Find where the given text appears and provide that cell's center as [x, y] coordinate. 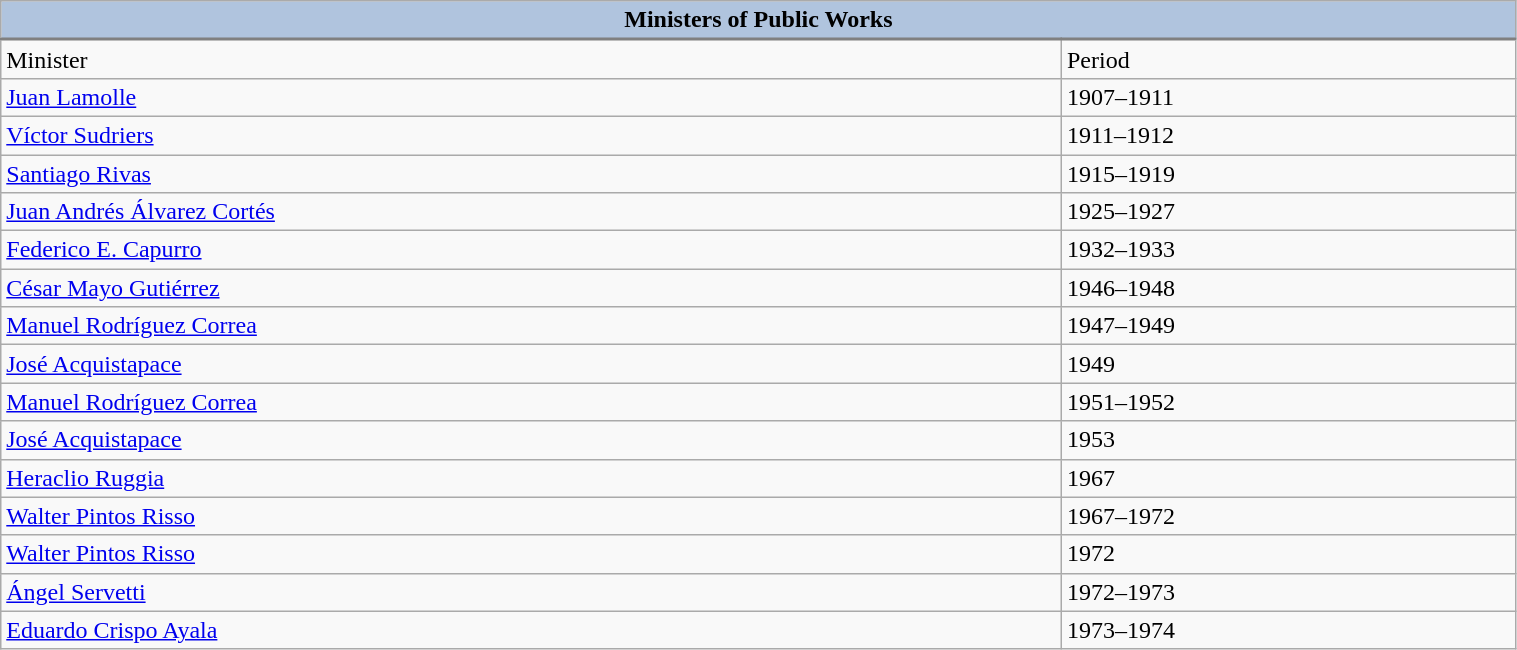
César Mayo Gutiérrez [532, 288]
1949 [1288, 364]
Heraclio Ruggia [532, 478]
1907–1911 [1288, 97]
Eduardo Crispo Ayala [532, 630]
1972–1973 [1288, 592]
Period [1288, 60]
Minister [532, 60]
1946–1948 [1288, 288]
1972 [1288, 554]
1947–1949 [1288, 326]
Juan Lamolle [532, 97]
Santiago Rivas [532, 173]
Federico E. Capurro [532, 250]
1973–1974 [1288, 630]
Ángel Servetti [532, 592]
1932–1933 [1288, 250]
Víctor Sudriers [532, 135]
1915–1919 [1288, 173]
1967 [1288, 478]
1951–1952 [1288, 402]
1925–1927 [1288, 212]
1911–1912 [1288, 135]
Juan Andrés Álvarez Cortés [532, 212]
1953 [1288, 440]
Ministers of Public Works [758, 20]
1967–1972 [1288, 516]
